Locate the cell with the specified text and output its [x, y] center coordinate. 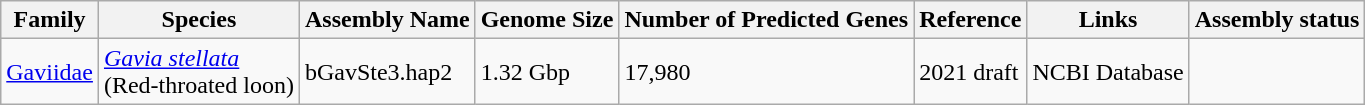
Assembly status [1277, 20]
Number of Predicted Genes [766, 20]
bGavSte3.hap2 [387, 72]
2021 draft [970, 72]
Genome Size [547, 20]
Links [1108, 20]
Species [198, 20]
Reference [970, 20]
17,980 [766, 72]
Family [50, 20]
Assembly Name [387, 20]
1.32 Gbp [547, 72]
NCBI Database [1108, 72]
Gaviidae [50, 72]
Gavia stellata(Red-throated loon) [198, 72]
